Detect which cell encompasses the target text, then output its (X, Y) center coordinate. 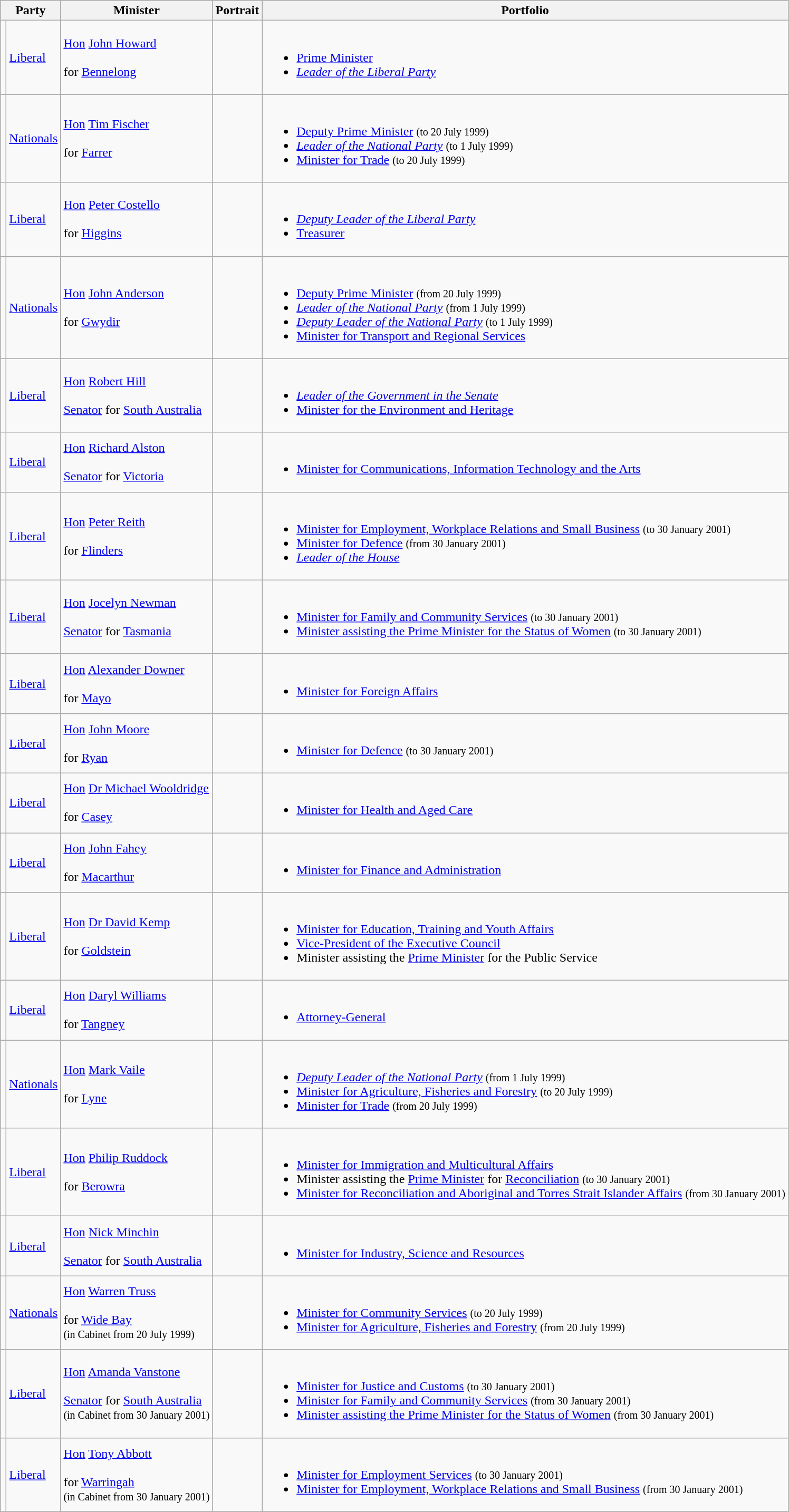
Minister for Employment Services (to 30 January 2001)Minister for Employment, Workplace Relations and Small Business (from 30 January 2001) (525, 1475)
Hon Dr David Kemp for Goldstein (137, 936)
Hon John Anderson for Gwydir (137, 307)
Minister for Community Services (to 20 July 1999)Minister for Agriculture, Fisheries and Forestry (from 20 July 1999) (525, 1313)
Hon Mark Vaile for Lyne (137, 1084)
Hon Jocelyn Newman Senator for Tasmania (137, 617)
Leader of the Government in the SenateMinister for the Environment and Heritage (525, 395)
Hon Peter Reith for Flinders (137, 536)
Hon Philip Ruddock for Berowra (137, 1172)
Minister for Foreign Affairs (525, 683)
Hon Daryl Williams for Tangney (137, 1010)
Minister for Health and Aged Care (525, 802)
Attorney-General (525, 1010)
Hon Amanda Vanstone Senator for South Australia (in Cabinet from 30 January 2001) (137, 1394)
Minister for Finance and Administration (525, 862)
Hon John Howard for Bennelong (137, 57)
Hon Robert Hill Senator for South Australia (137, 395)
Portrait (237, 11)
Minister for Education, Training and Youth AffairsVice-President of the Executive CouncilMinister assisting the Prime Minister for the Public Service (525, 936)
Hon Peter Costello for Higgins (137, 219)
Minister for Employment, Workplace Relations and Small Business (to 30 January 2001)Minister for Defence (from 30 January 2001)Leader of the House (525, 536)
Minister (137, 11)
Hon Nick Minchin Senator for South Australia (137, 1246)
Hon Tim Fischer for Farrer (137, 138)
Hon Tony Abbott for Warringah (in Cabinet from 30 January 2001) (137, 1475)
Hon Warren Truss for Wide Bay (in Cabinet from 20 July 1999) (137, 1313)
Minister for Communications, Information Technology and the Arts (525, 462)
Deputy Prime Minister (to 20 July 1999)Leader of the National Party (to 1 July 1999)Minister for Trade (to 20 July 1999) (525, 138)
Minister for Industry, Science and Resources (525, 1246)
Hon Dr Michael Wooldridge for Casey (137, 802)
Hon Alexander Downer for Mayo (137, 683)
Hon John Fahey for Macarthur (137, 862)
Party (31, 11)
Hon Richard Alston Senator for Victoria (137, 462)
Deputy Leader of the Liberal PartyTreasurer (525, 219)
Minister for Defence (to 30 January 2001) (525, 743)
Minister for Family and Community Services (to 30 January 2001)Minister assisting the Prime Minister for the Status of Women (to 30 January 2001) (525, 617)
Portfolio (525, 11)
Prime MinisterLeader of the Liberal Party (525, 57)
Hon John Moore for Ryan (137, 743)
